Search for the cell housing the specified text and yield its [x, y] center coordinate. 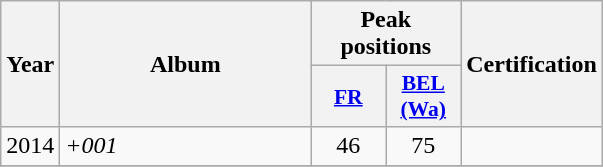
Certification [532, 64]
FR [348, 96]
BEL (Wa) [424, 96]
46 [348, 146]
Peak positions [386, 34]
Album [186, 64]
+001 [186, 146]
75 [424, 146]
2014 [30, 146]
Year [30, 64]
